Provide the (X, Y) coordinate of the cell's center where the given text is located.  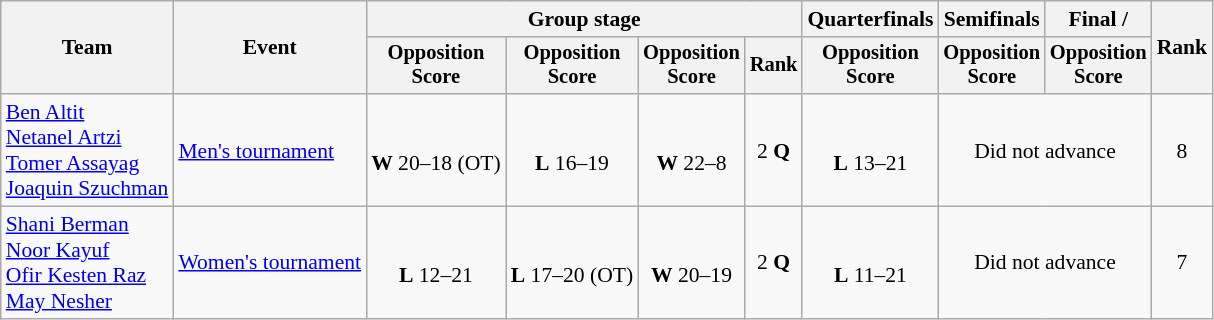
Group stage (584, 19)
Ben AltitNetanel ArtziTomer AssayagJoaquin Szuchman (88, 150)
W 22–8 (692, 150)
L 11–21 (870, 263)
Team (88, 48)
L 16–19 (572, 150)
W 20–19 (692, 263)
Men's tournament (270, 150)
Event (270, 48)
Shani BermanNoor KayufOfir Kesten RazMay Nesher (88, 263)
L 13–21 (870, 150)
Women's tournament (270, 263)
8 (1182, 150)
7 (1182, 263)
W 20–18 (OT) (436, 150)
Semifinals (992, 19)
L 12–21 (436, 263)
Quarterfinals (870, 19)
Final / (1098, 19)
L 17–20 (OT) (572, 263)
